Locate the cell with the specified text and output its [x, y] center coordinate. 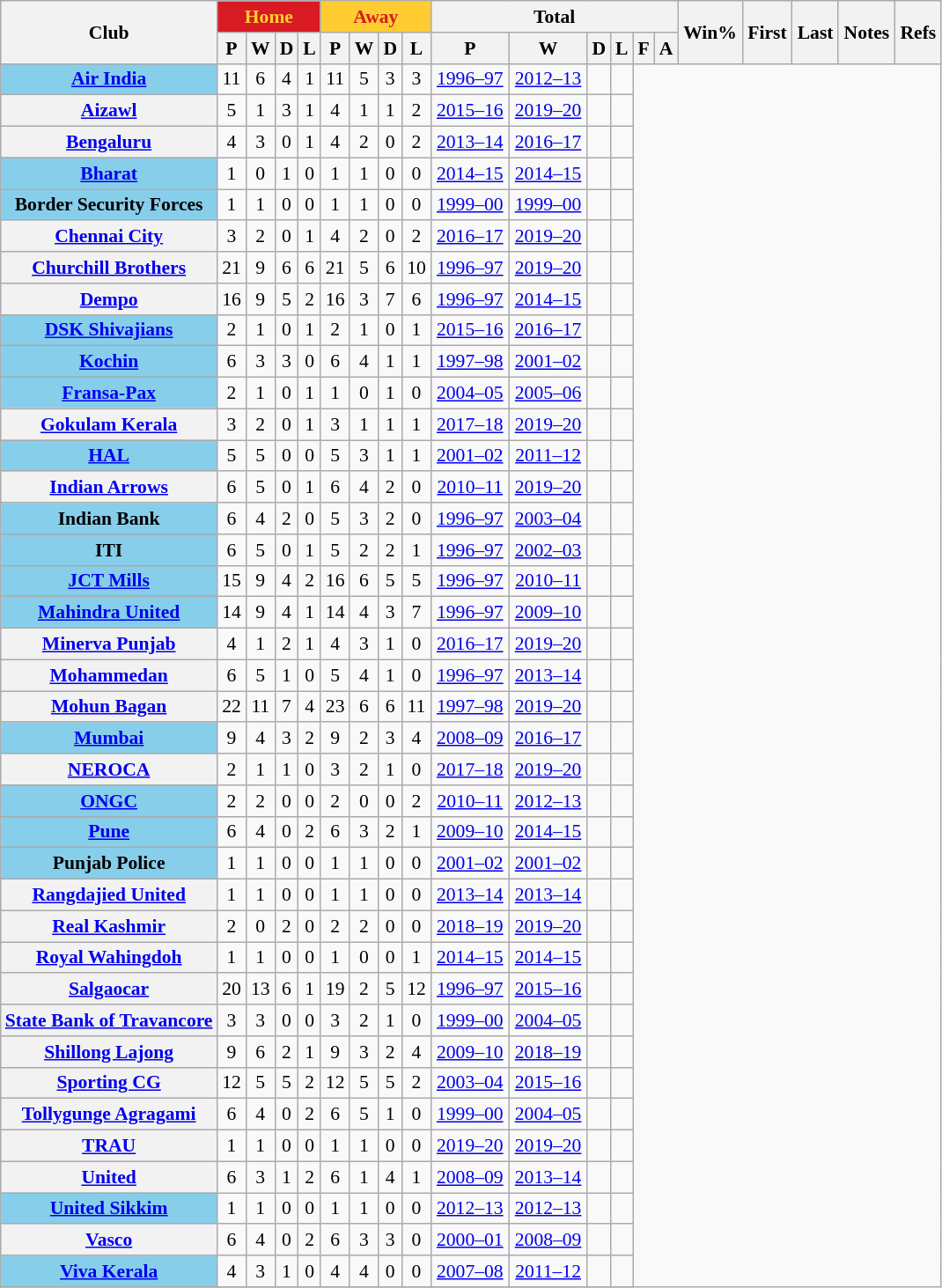
Gokulam Kerala [109, 424]
Last [815, 32]
Sporting CG [109, 1083]
2007–08 [470, 1271]
Border Security Forces [109, 205]
Refs [917, 32]
20 [232, 990]
Royal Wahingdoh [109, 958]
10 [417, 268]
Away [375, 17]
Mohammedan [109, 675]
Vasco [109, 1240]
Indian Bank [109, 519]
22 [232, 707]
Fransa-Pax [109, 394]
Real Kashmir [109, 926]
2002–03 [548, 550]
Bharat [109, 173]
Salgaocar [109, 990]
DSK Shivajians [109, 330]
Kochin [109, 362]
First [767, 32]
19 [335, 990]
Chennai City [109, 237]
Tollygunge Agragami [109, 1115]
A [666, 48]
Aizawl [109, 111]
Punjab Police [109, 864]
JCT Mills [109, 581]
Mumbai [109, 739]
ONGC [109, 801]
State Bank of Travancore [109, 1020]
Indian Arrows [109, 488]
Total [554, 17]
Club [109, 32]
Pune [109, 832]
2000–01 [470, 1240]
Shillong Lajong [109, 1052]
Mahindra United [109, 613]
Mohun Bagan [109, 707]
F [644, 48]
2005–06 [548, 394]
15 [232, 581]
NEROCA [109, 769]
Win% [710, 32]
United [109, 1177]
Viva Kerala [109, 1271]
Home [269, 17]
HAL [109, 456]
Notes [866, 32]
Air India [109, 79]
Bengaluru [109, 143]
Dempo [109, 299]
United Sikkim [109, 1209]
TRAU [109, 1146]
ITI [109, 550]
Churchill Brothers [109, 268]
13 [261, 990]
23 [335, 707]
Minerva Punjab [109, 644]
Rangdajied United [109, 895]
